Return [x, y] of the center of cell containing provided text 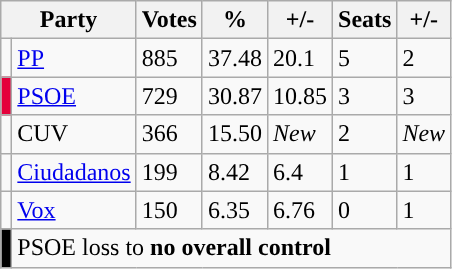
10.85 [300, 96]
15.50 [234, 134]
Seats [365, 20]
5 [365, 58]
CUV [74, 134]
366 [169, 134]
8.42 [234, 172]
6.35 [234, 210]
% [234, 20]
37.48 [234, 58]
20.1 [300, 58]
885 [169, 58]
729 [169, 96]
30.87 [234, 96]
PP [74, 58]
6.76 [300, 210]
6.4 [300, 172]
199 [169, 172]
PSOE [74, 96]
Ciudadanos [74, 172]
0 [365, 210]
150 [169, 210]
Party [68, 20]
Votes [169, 20]
Vox [74, 210]
PSOE loss to no overall control [232, 248]
